Search for the cell housing the specified text and yield its (x, y) center coordinate. 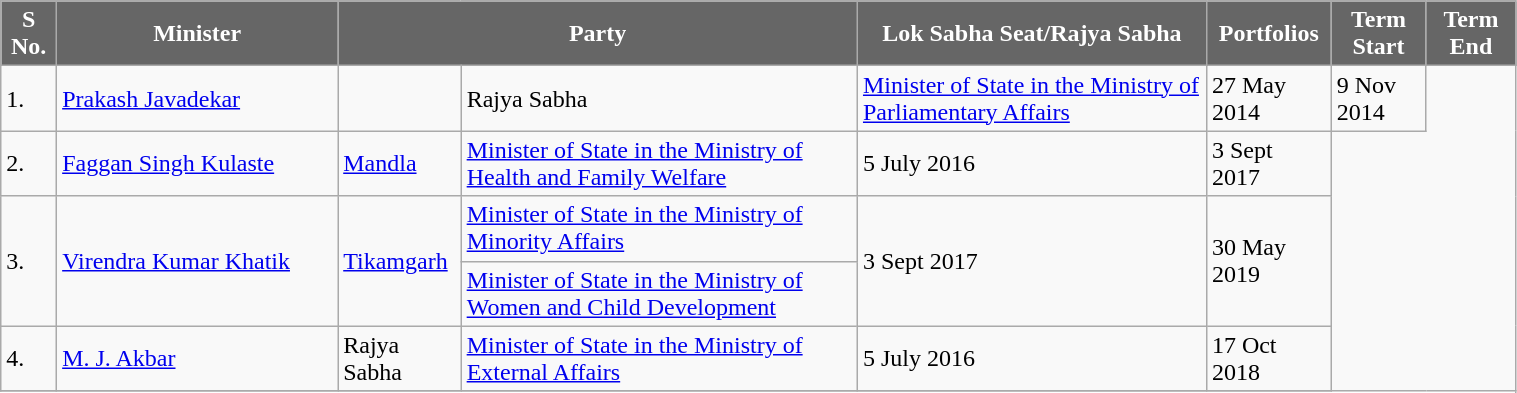
Minister of State in the Ministry of Parliamentary Affairs (1032, 98)
17 Oct 2018 (1268, 358)
Faggan Singh Kulaste (198, 164)
Portfolios (1268, 34)
Term Start (1378, 34)
Minister of State in the Ministry of Health and Family Welfare (659, 164)
27 May 2014 (1268, 98)
Minister of State in the Ministry of Minority Affairs (659, 228)
Minister of State in the Ministry of Women and Child Development (659, 294)
Term End (1471, 34)
4. (29, 358)
1. (29, 98)
Minister (198, 34)
Virendra Kumar Khatik (198, 261)
Mandla (400, 164)
30 May 2019 (1268, 261)
Prakash Javadekar (198, 98)
M. J. Akbar (198, 358)
Lok Sabha Seat/Rajya Sabha (1032, 34)
S No. (29, 34)
2. (29, 164)
Tikamgarh (400, 261)
Minister of State in the Ministry of External Affairs (659, 358)
3. (29, 261)
9 Nov 2014 (1378, 98)
Party (598, 34)
